Find where the given text appears and provide that cell's center as [X, Y] coordinate. 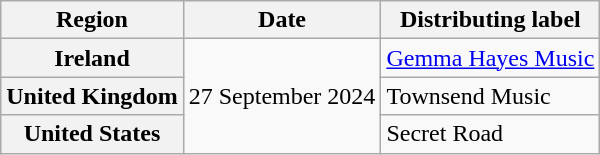
Date [282, 20]
United States [92, 134]
Distributing label [490, 20]
Gemma Hayes Music [490, 58]
27 September 2024 [282, 96]
Secret Road [490, 134]
Ireland [92, 58]
United Kingdom [92, 96]
Townsend Music [490, 96]
Region [92, 20]
